Capture the cell that displays the provided text and extract its [x, y] central coordinate. 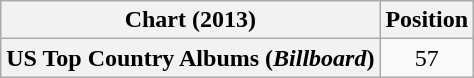
Position [427, 20]
US Top Country Albums (Billboard) [190, 58]
57 [427, 58]
Chart (2013) [190, 20]
